Output the (X, Y) coordinate of the center of the cell containing the given text.  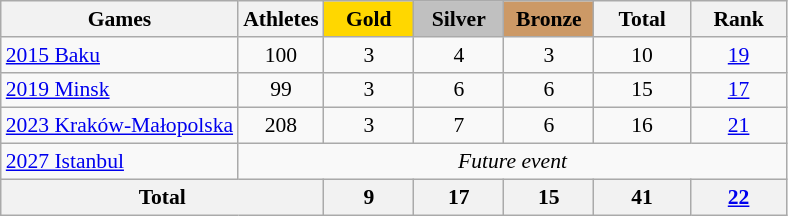
7 (459, 126)
16 (642, 126)
99 (281, 90)
Silver (459, 19)
41 (642, 197)
Athletes (281, 19)
2023 Kraków-Małopolska (120, 126)
19 (738, 55)
9 (369, 197)
100 (281, 55)
21 (738, 126)
2027 Istanbul (120, 162)
2015 Baku (120, 55)
Games (120, 19)
Bronze (549, 19)
2019 Minsk (120, 90)
208 (281, 126)
Gold (369, 19)
22 (738, 197)
Rank (738, 19)
4 (459, 55)
10 (642, 55)
Future event (512, 162)
